Return (x, y) of the center of cell containing provided text 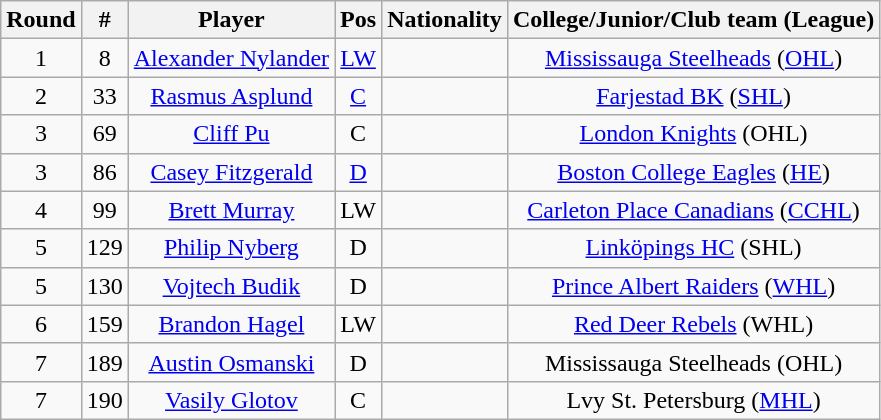
99 (104, 210)
Pos (358, 20)
Linköpings HC (SHL) (693, 248)
33 (104, 96)
Nationality (445, 20)
Philip Nyberg (231, 248)
London Knights (OHL) (693, 134)
Vasily Glotov (231, 400)
Carleton Place Canadians (CCHL) (693, 210)
Austin Osmanski (231, 362)
Casey Fitzgerald (231, 172)
4 (41, 210)
190 (104, 400)
159 (104, 324)
6 (41, 324)
Cliff Pu (231, 134)
Rasmus Asplund (231, 96)
Farjestad BK (SHL) (693, 96)
69 (104, 134)
Alexander Nylander (231, 58)
8 (104, 58)
1 (41, 58)
# (104, 20)
Brett Murray (231, 210)
Prince Albert Raiders (WHL) (693, 286)
College/Junior/Club team (League) (693, 20)
Vojtech Budik (231, 286)
129 (104, 248)
Boston College Eagles (HE) (693, 172)
189 (104, 362)
130 (104, 286)
Lvy St. Petersburg (MHL) (693, 400)
Brandon Hagel (231, 324)
Round (41, 20)
86 (104, 172)
2 (41, 96)
Red Deer Rebels (WHL) (693, 324)
Player (231, 20)
